Find where the given text appears and provide that cell's center as [X, Y] coordinate. 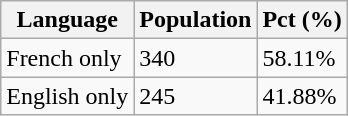
French only [68, 58]
41.88% [302, 96]
340 [196, 58]
English only [68, 96]
Language [68, 20]
245 [196, 96]
Population [196, 20]
58.11% [302, 58]
Pct (%) [302, 20]
